Search for the cell housing the specified text and yield its (x, y) center coordinate. 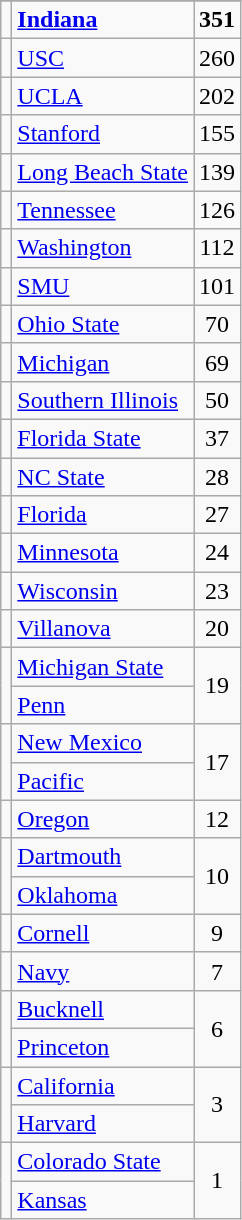
12 (218, 819)
Bucknell (103, 1009)
Florida (103, 515)
7 (218, 971)
6 (218, 1028)
Colorado State (103, 1162)
23 (218, 591)
3 (218, 1104)
Pacific (103, 781)
Villanova (103, 629)
50 (218, 400)
Navy (103, 971)
Ohio State (103, 324)
Michigan (103, 362)
UCLA (103, 96)
Southern Illinois (103, 400)
101 (218, 286)
Kansas (103, 1200)
19 (218, 686)
Princeton (103, 1047)
9 (218, 933)
Dartmouth (103, 857)
Stanford (103, 134)
Indiana (103, 20)
Michigan State (103, 667)
10 (218, 876)
NC State (103, 477)
126 (218, 210)
Penn (103, 705)
New Mexico (103, 743)
Oklahoma (103, 895)
112 (218, 248)
139 (218, 172)
69 (218, 362)
Long Beach State (103, 172)
Cornell (103, 933)
SMU (103, 286)
Minnesota (103, 553)
37 (218, 438)
Oregon (103, 819)
24 (218, 553)
17 (218, 762)
Washington (103, 248)
Florida State (103, 438)
USC (103, 58)
Wisconsin (103, 591)
20 (218, 629)
California (103, 1085)
351 (218, 20)
27 (218, 515)
Harvard (103, 1124)
202 (218, 96)
260 (218, 58)
70 (218, 324)
28 (218, 477)
1 (218, 1181)
Tennessee (103, 210)
155 (218, 134)
